For the text-containing cell, return its midpoint in [X, Y] coordinate format. 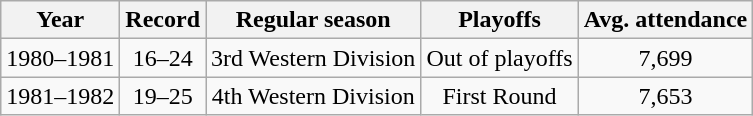
First Round [500, 96]
7,699 [666, 58]
7,653 [666, 96]
Out of playoffs [500, 58]
Regular season [314, 20]
1980–1981 [60, 58]
Year [60, 20]
Playoffs [500, 20]
4th Western Division [314, 96]
3rd Western Division [314, 58]
1981–1982 [60, 96]
19–25 [163, 96]
Avg. attendance [666, 20]
Record [163, 20]
16–24 [163, 58]
